Detect which cell encompasses the target text, then output its (X, Y) center coordinate. 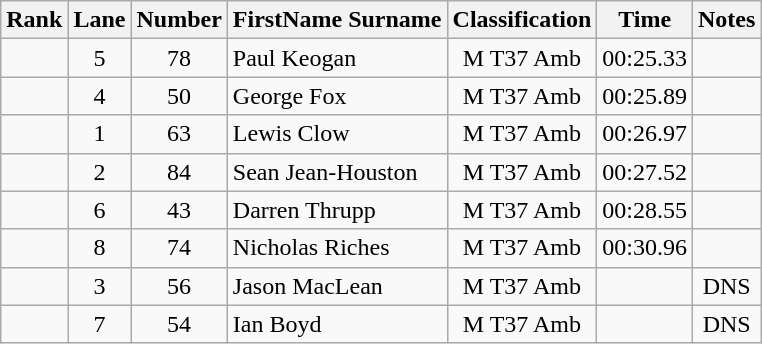
Sean Jean-Houston (337, 172)
George Fox (337, 96)
00:30.96 (645, 248)
74 (179, 248)
54 (179, 324)
Rank (34, 20)
50 (179, 96)
2 (100, 172)
00:26.97 (645, 134)
84 (179, 172)
FirstName Surname (337, 20)
1 (100, 134)
Lane (100, 20)
5 (100, 58)
7 (100, 324)
Jason MacLean (337, 286)
Nicholas Riches (337, 248)
56 (179, 286)
Lewis Clow (337, 134)
Classification (522, 20)
00:27.52 (645, 172)
Darren Thrupp (337, 210)
00:25.33 (645, 58)
8 (100, 248)
00:25.89 (645, 96)
Notes (727, 20)
63 (179, 134)
Time (645, 20)
Number (179, 20)
78 (179, 58)
4 (100, 96)
43 (179, 210)
Ian Boyd (337, 324)
00:28.55 (645, 210)
3 (100, 286)
6 (100, 210)
Paul Keogan (337, 58)
